Return (x, y) of the center of cell containing provided text 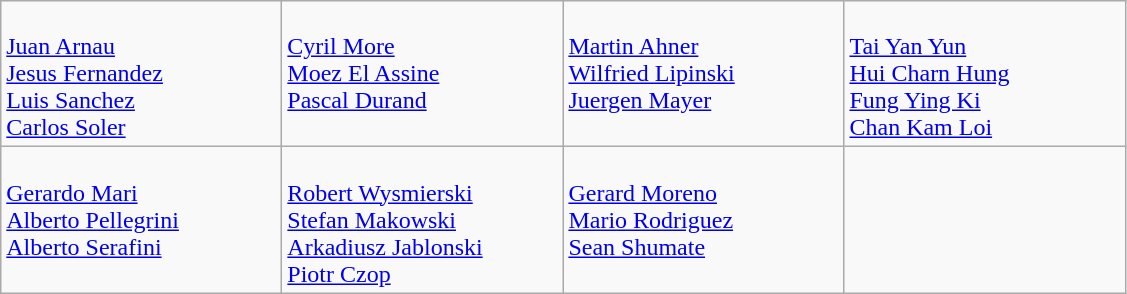
Martin AhnerWilfried LipinskiJuergen Mayer (704, 74)
Tai Yan YunHui Charn HungFung Ying KiChan Kam Loi (984, 74)
Robert WysmierskiStefan MakowskiArkadiusz JablonskiPiotr Czop (422, 220)
Gerard MorenoMario RodriguezSean Shumate (704, 220)
Cyril MoreMoez El AssinePascal Durand (422, 74)
Gerardo MariAlberto PellegriniAlberto Serafini (142, 220)
Juan ArnauJesus FernandezLuis SanchezCarlos Soler (142, 74)
